Find where the given text appears and provide that cell's center as (X, Y) coordinate. 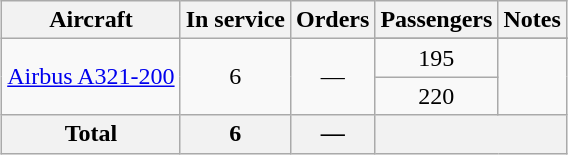
220 (436, 96)
195 (436, 58)
Orders (332, 20)
In service (235, 20)
Notes (532, 20)
Aircraft (91, 20)
Total (91, 134)
Passengers (436, 20)
Airbus A321-200 (91, 77)
